For the text-containing cell, return its midpoint in (X, Y) coordinate format. 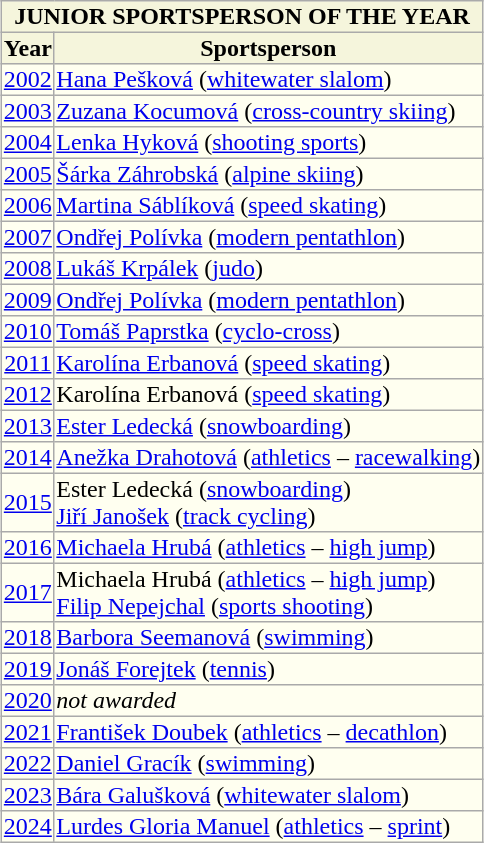
2024 (28, 827)
2017 (28, 592)
2013 (28, 426)
Anežka Drahotová (athletics – racewalking) (268, 458)
2008 (28, 269)
2007 (28, 237)
Šárka Záhrobská (alpine skiing) (268, 174)
Lurdes Gloria Manuel (athletics – sprint) (268, 827)
2014 (28, 458)
Lenka Hyková (shooting sports) (268, 143)
2003 (28, 111)
2004 (28, 143)
Tomáš Paprstka (cyclo-cross) (268, 332)
2023 (28, 795)
not awarded (268, 701)
Ester Ledecká (snowboarding) (268, 426)
Daniel Gracík (swimming) (268, 764)
Michaela Hrubá (athletics – high jump) (268, 548)
2012 (28, 395)
2005 (28, 174)
2006 (28, 206)
Jonáš Forejtek (tennis) (268, 669)
Year (28, 48)
Lukáš Krpálek (judo) (268, 269)
Hana Pešková (whitewater slalom) (268, 80)
2021 (28, 732)
2015 (28, 502)
2011 (28, 363)
2022 (28, 764)
2019 (28, 669)
Ester Ledecká (snowboarding)Jiří Janošek (track cycling) (268, 502)
2016 (28, 548)
2020 (28, 701)
Bára Galušková (whitewater slalom) (268, 795)
2010 (28, 332)
JUNIOR SPORTSPERSON OF THE YEAR (242, 17)
Zuzana Kocumová (cross-country skiing) (268, 111)
Martina Sáblíková (speed skating) (268, 206)
Michaela Hrubá (athletics – high jump)Filip Nepejchal (sports shooting) (268, 592)
2002 (28, 80)
František Doubek (athletics – decathlon) (268, 732)
Barbora Seemanová (swimming) (268, 638)
Sportsperson (268, 48)
2009 (28, 300)
2018 (28, 638)
